Output the [x, y] coordinate of the center of the cell containing the given text.  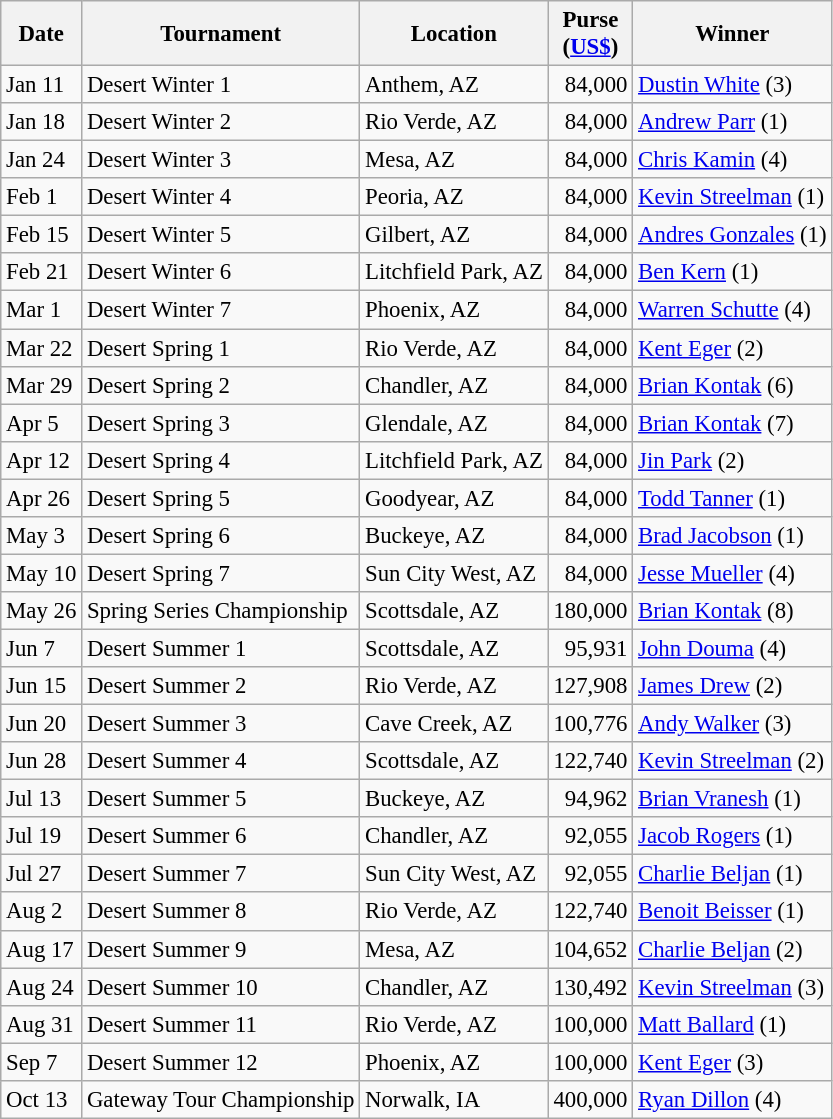
Brad Jacobson (1) [732, 536]
Sep 7 [42, 1062]
Desert Spring 5 [221, 498]
Andy Walker (3) [732, 724]
Glendale, AZ [454, 423]
Feb 21 [42, 273]
May 10 [42, 573]
Todd Tanner (1) [732, 498]
Charlie Beljan (2) [732, 949]
Date [42, 34]
Desert Summer 6 [221, 836]
Kevin Streelman (2) [732, 761]
Desert Spring 2 [221, 385]
Jul 27 [42, 874]
Desert Spring 3 [221, 423]
Kent Eger (2) [732, 348]
Anthem, AZ [454, 85]
Spring Series Championship [221, 611]
Kevin Streelman (3) [732, 987]
Apr 12 [42, 460]
Desert Summer 1 [221, 648]
Jul 19 [42, 836]
Desert Summer 10 [221, 987]
Jun 28 [42, 761]
Jun 7 [42, 648]
127,908 [590, 686]
Goodyear, AZ [454, 498]
130,492 [590, 987]
Jin Park (2) [732, 460]
Kent Eger (3) [732, 1062]
104,652 [590, 949]
Aug 31 [42, 1024]
180,000 [590, 611]
Jacob Rogers (1) [732, 836]
Peoria, AZ [454, 197]
Feb 15 [42, 235]
Desert Summer 3 [221, 724]
Desert Winter 6 [221, 273]
Desert Summer 4 [221, 761]
Jul 13 [42, 799]
Desert Spring 6 [221, 536]
95,931 [590, 648]
Brian Kontak (8) [732, 611]
Ben Kern (1) [732, 273]
Mar 22 [42, 348]
Cave Creek, AZ [454, 724]
Purse(US$) [590, 34]
Desert Winter 7 [221, 310]
Desert Winter 1 [221, 85]
Mar 29 [42, 385]
Desert Summer 12 [221, 1062]
Charlie Beljan (1) [732, 874]
Jun 15 [42, 686]
Gilbert, AZ [454, 235]
Jun 20 [42, 724]
Desert Summer 11 [221, 1024]
Apr 5 [42, 423]
Oct 13 [42, 1100]
Desert Spring 4 [221, 460]
Aug 17 [42, 949]
Kevin Streelman (1) [732, 197]
May 3 [42, 536]
John Douma (4) [732, 648]
Gateway Tour Championship [221, 1100]
Jan 18 [42, 122]
Aug 2 [42, 912]
Jan 11 [42, 85]
Mar 1 [42, 310]
Brian Vranesh (1) [732, 799]
Aug 24 [42, 987]
Andres Gonzales (1) [732, 235]
Chris Kamin (4) [732, 160]
Brian Kontak (6) [732, 385]
Jesse Mueller (4) [732, 573]
James Drew (2) [732, 686]
Desert Winter 3 [221, 160]
Andrew Parr (1) [732, 122]
Tournament [221, 34]
Brian Kontak (7) [732, 423]
Desert Spring 7 [221, 573]
Dustin White (3) [732, 85]
Desert Summer 8 [221, 912]
Desert Summer 5 [221, 799]
Apr 26 [42, 498]
Desert Spring 1 [221, 348]
Jan 24 [42, 160]
Desert Summer 2 [221, 686]
Norwalk, IA [454, 1100]
Ryan Dillon (4) [732, 1100]
94,962 [590, 799]
100,776 [590, 724]
Benoit Beisser (1) [732, 912]
Location [454, 34]
400,000 [590, 1100]
Desert Winter 4 [221, 197]
Desert Summer 7 [221, 874]
Desert Summer 9 [221, 949]
May 26 [42, 611]
Feb 1 [42, 197]
Winner [732, 34]
Desert Winter 5 [221, 235]
Matt Ballard (1) [732, 1024]
Warren Schutte (4) [732, 310]
Desert Winter 2 [221, 122]
